Capture the cell that displays the provided text and extract its (x, y) central coordinate. 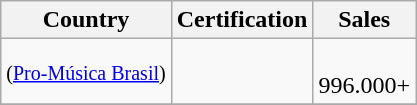
(Pro-Música Brasil) (86, 72)
996.000+ (364, 72)
Sales (364, 20)
Country (86, 20)
Certification (242, 20)
